For the text-containing cell, return its midpoint in (X, Y) coordinate format. 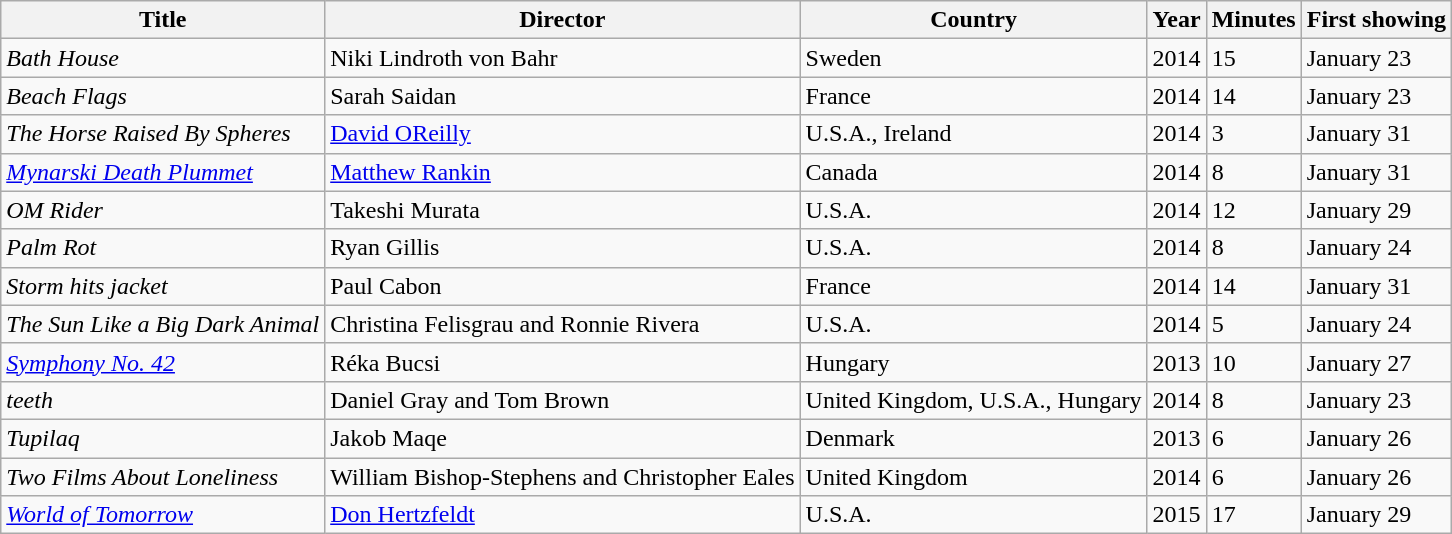
OM Rider (163, 210)
United Kingdom (974, 477)
Palm Rot (163, 248)
Jakob Maqe (562, 438)
Don Hertzfeldt (562, 515)
Two Films About Loneliness (163, 477)
Year (1176, 20)
Hungary (974, 362)
Christina Felisgrau and Ronnie Rivera (562, 324)
Country (974, 20)
15 (1254, 58)
Mynarski Death Plummet (163, 172)
Denmark (974, 438)
Paul Cabon (562, 286)
3 (1254, 134)
Niki Lindroth von Bahr (562, 58)
First showing (1376, 20)
2015 (1176, 515)
William Bishop-Stephens and Christopher Eales (562, 477)
Director (562, 20)
Matthew Rankin (562, 172)
Bath House (163, 58)
teeth (163, 400)
Daniel Gray and Tom Brown (562, 400)
David OReilly (562, 134)
Minutes (1254, 20)
Beach Flags (163, 96)
Tupilaq (163, 438)
U.S.A., Ireland (974, 134)
The Horse Raised By Spheres (163, 134)
Symphony No. 42 (163, 362)
The Sun Like a Big Dark Animal (163, 324)
World of Tomorrow (163, 515)
January 27 (1376, 362)
United Kingdom, U.S.A., Hungary (974, 400)
17 (1254, 515)
Storm hits jacket (163, 286)
Sweden (974, 58)
Ryan Gillis (562, 248)
5 (1254, 324)
Takeshi Murata (562, 210)
Canada (974, 172)
10 (1254, 362)
Title (163, 20)
Réka Bucsi (562, 362)
Sarah Saidan (562, 96)
12 (1254, 210)
